Return the [x, y] coordinate for the center point of the cell that contains the specified text.  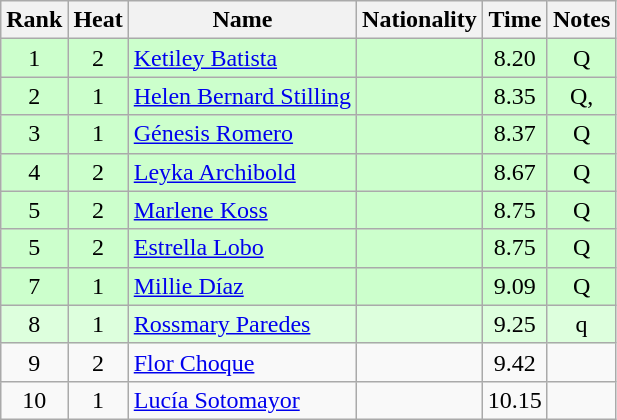
Marlene Koss [242, 210]
Rank [34, 20]
8.37 [514, 134]
q [581, 324]
Q, [581, 96]
Estrella Lobo [242, 248]
10.15 [514, 400]
Heat [98, 20]
Flor Choque [242, 362]
Name [242, 20]
Time [514, 20]
8.20 [514, 58]
8.35 [514, 96]
Nationality [420, 20]
9 [34, 362]
Génesis Romero [242, 134]
3 [34, 134]
8 [34, 324]
Rossmary Paredes [242, 324]
Lucía Sotomayor [242, 400]
7 [34, 286]
Leyka Archibold [242, 172]
8.67 [514, 172]
4 [34, 172]
Millie Díaz [242, 286]
9.25 [514, 324]
Helen Bernard Stilling [242, 96]
9.42 [514, 362]
Ketiley Batista [242, 58]
10 [34, 400]
Notes [581, 20]
9.09 [514, 286]
